Extract the [x, y] coordinate from the center of the cell holding the provided text.  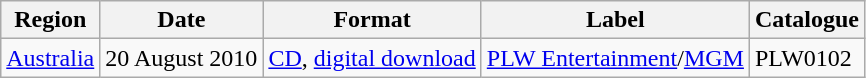
PLW Entertainment/MGM [615, 58]
Format [372, 20]
Catalogue [806, 20]
Australia [50, 58]
Date [182, 20]
Label [615, 20]
Region [50, 20]
CD, digital download [372, 58]
20 August 2010 [182, 58]
PLW0102 [806, 58]
